Extract the [X, Y] coordinate from the center of the cell holding the provided text.  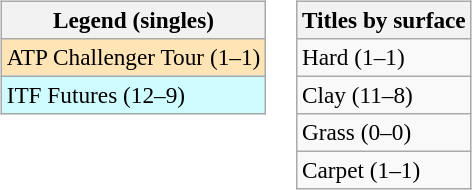
Grass (0–0) [384, 133]
Hard (1–1) [384, 57]
ATP Challenger Tour (1–1) [133, 57]
Clay (11–8) [384, 95]
Carpet (1–1) [384, 171]
ITF Futures (12–9) [133, 95]
Titles by surface [384, 20]
Legend (singles) [133, 20]
